From the cell containing the given text, extract its center point as (x, y) coordinate. 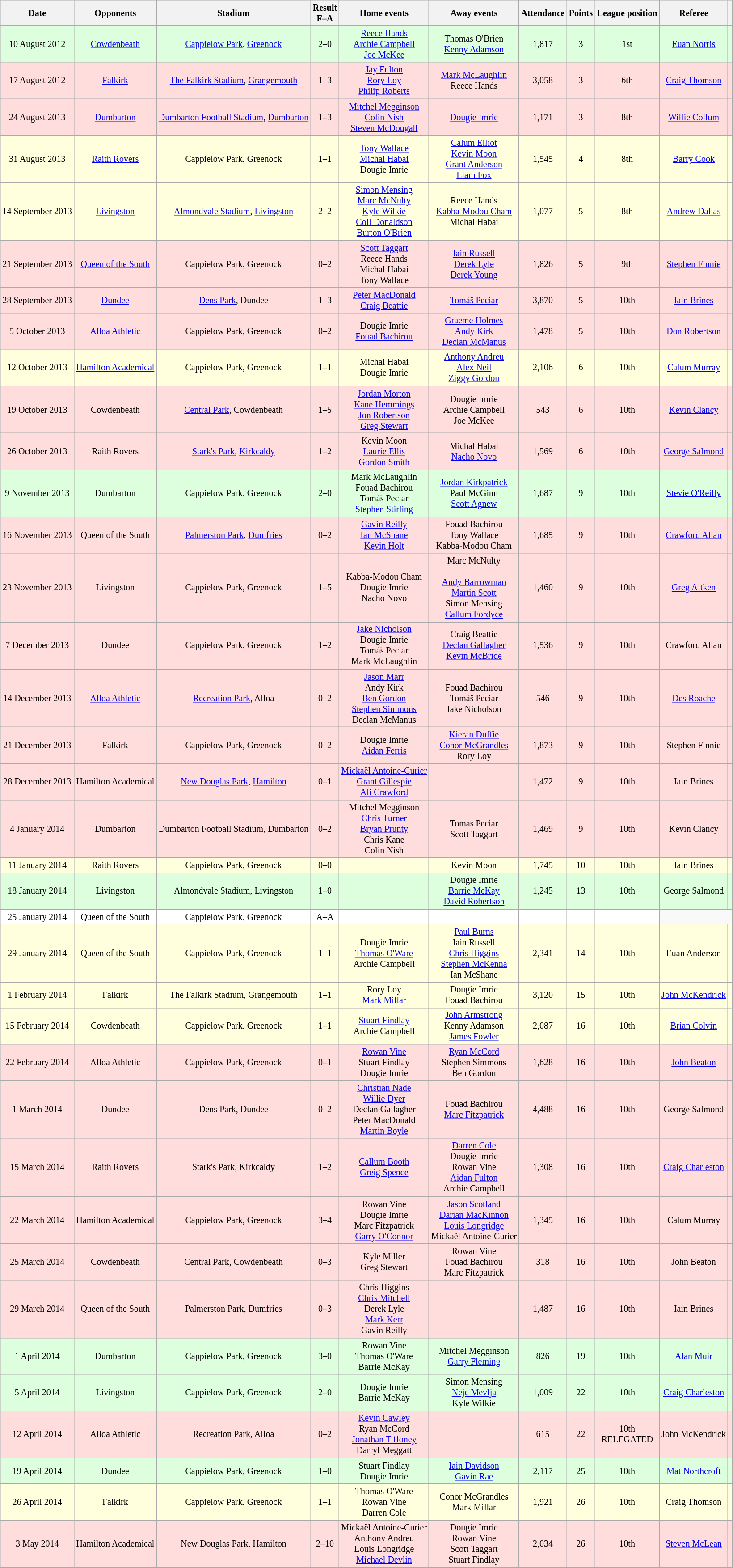
Don Robertson (694, 332)
Mark McLaughlin Fouad Bachirou Tomáš Peciar Stephen Stirling (384, 494)
Barry Cook (694, 159)
3–4 (325, 1220)
Euan Anderson (694, 954)
Conor McGrandles Mark Millar (474, 1502)
Fouad Bachirou Marc Fitzpatrick (474, 1110)
Rory Loy Mark Millar (384, 995)
Simon Mensing Marc McNulty Kyle Wilkie Coll Donaldson Burton O'Brien (384, 211)
Andrew Dallas (694, 211)
Thomas O'Ware Rowan Vine Darren Cole (384, 1502)
Mitchel Megginson Chris Turner Bryan Prunty Chris Kane Colin Nish (384, 829)
Gavin Reilly Ian McShane Kevin Holt (384, 535)
Mitchel Megginson Garry Fleming (474, 1356)
1,685 (543, 535)
Jordan Kirkpatrick Paul McGinn Scott Agnew (474, 494)
Mickaël Antoine-Curier Grant Gillespie Ali Crawford (384, 782)
23 November 2013 (38, 588)
1st (627, 45)
318 (543, 1262)
Date (38, 13)
Dougie Imrie Barrie McKay (384, 1393)
1,826 (543, 264)
Michal Habai Nacho Novo (474, 452)
543 (543, 410)
Stuart Findlay Archie Campbell (384, 1026)
Opponents (115, 13)
Steven McLean (694, 1544)
Mitchel Megginson Colin Nish Steven McDougall (384, 117)
5 April 2014 (38, 1393)
11 January 2014 (38, 865)
1,345 (543, 1220)
Marc McNulty Andy Barrowman Martin Scott Simon Mensing Callum Fordyce (474, 588)
28 December 2013 (38, 782)
24 August 2013 (38, 117)
29 March 2014 (38, 1309)
Jason Scotland Darian MacKinnon Louis Longridge Mickaël Antoine-Curier (474, 1220)
15 March 2014 (38, 1167)
12 April 2014 (38, 1435)
Home events (384, 13)
12 October 2013 (38, 368)
Willie Collum (694, 117)
1,478 (543, 332)
Alan Muir (694, 1356)
29 January 2014 (38, 954)
1,472 (543, 782)
0–0 (325, 865)
1 April 2014 (38, 1356)
1,569 (543, 452)
Dougie Imrie Rowan Vine Scott Taggart Stuart Findlay (474, 1544)
Kevin Moon Laurie Ellis Gordon Smith (384, 452)
14 December 2013 (38, 699)
League position (627, 13)
21 September 2013 (38, 264)
18 January 2014 (38, 891)
1,245 (543, 891)
Craig Beattie Declan Gallagher Kevin McBride (474, 646)
1,460 (543, 588)
1,536 (543, 646)
1,687 (543, 494)
2,106 (543, 368)
1,487 (543, 1309)
Fouad Bachirou Tomáš Peciar Jake Nicholson (474, 699)
2,034 (543, 1544)
14 September 2013 (38, 211)
1,921 (543, 1502)
4 (581, 159)
Scott Taggart Reece Hands Michal Habai Tony Wallace (384, 264)
Stevie O'Reilly (694, 494)
Mat Northcroft (694, 1471)
1,469 (543, 829)
25 January 2014 (38, 917)
3,120 (543, 995)
Anthony Andreu Alex Neil Ziggy Gordon (474, 368)
Calum Elliot Kevin Moon Grant Anderson Liam Fox (474, 159)
25 March 2014 (38, 1262)
2,117 (543, 1471)
9 November 2013 (38, 494)
Jason Marr Andy Kirk Ben Gordon Stephen Simmons Declan McManus (384, 699)
Peter MacDonald Craig Beattie (384, 301)
2–10 (325, 1544)
A–A (325, 917)
4,488 (543, 1110)
Tomáš Peciar (474, 301)
Rowan Vine Dougie Imrie Marc Fitzpatrick Garry O'Connor (384, 1220)
16 November 2013 (38, 535)
31 August 2013 (38, 159)
546 (543, 699)
Rowan Vine Fouad Bachirou Marc Fitzpatrick (474, 1262)
Dougie Imrie Barrie McKay David Robertson (474, 891)
22 March 2014 (38, 1220)
1,745 (543, 865)
10 (581, 865)
Greg Aitken (694, 588)
Michal Habai Dougie Imrie (384, 368)
25 (581, 1471)
Thomas O'Brien Kenny Adamson (474, 45)
2–2 (325, 211)
Points (581, 13)
Jake Nicholson Dougie Imrie Tomáš Peciar Mark McLaughlin (384, 646)
3 May 2014 (38, 1544)
826 (543, 1356)
Jordan Morton Kane Hemmings Jon Robertson Greg Stewart (384, 410)
Ryan McCord Stephen Simmons Ben Gordon (474, 1063)
John Armstrong Kenny Adamson James Fowler (474, 1026)
19 April 2014 (38, 1471)
1,817 (543, 45)
Jay Fulton Rory Loy Philip Roberts (384, 81)
Des Roache (694, 699)
Darren Cole Dougie Imrie Rowan Vine Aidan Fulton Archie Campbell (474, 1167)
10 August 2012 (38, 45)
3,058 (543, 81)
Graeme Holmes Andy Kirk Declan McManus (474, 332)
6th (627, 81)
1,628 (543, 1063)
Tomas Peciar Scott Taggart (474, 829)
Mark McLaughlin Reece Hands (474, 81)
Simon Mensing Nejc Mevlja Kyle Wilkie (474, 1393)
Christian Nadé Willie Dyer Declan Gallagher Peter MacDonald Martin Boyle (384, 1110)
17 August 2012 (38, 81)
Away events (474, 13)
Chris Higgins Chris Mitchell Derek Lyle Mark Kerr Gavin Reilly (384, 1309)
Dougie Imrie Aidan Ferris (384, 745)
14 (581, 954)
Brian Colvin (694, 1026)
15 (581, 995)
1,545 (543, 159)
19 (581, 1356)
Euan Norris (694, 45)
Kieran Duffie Conor McGrandles Rory Loy (474, 745)
1,009 (543, 1393)
21 December 2013 (38, 745)
Callum Booth Greig Spence (384, 1167)
Dougie Imrie Archie Campbell Joe McKee (474, 410)
Kyle Miller Greg Stewart (384, 1262)
Reece Hands Kabba-Modou Cham Michal Habai (474, 211)
Reece Hands Archie Campbell Joe McKee (384, 45)
Kevin Moon (474, 865)
Tony Wallace Michal Habai Dougie Imrie (384, 159)
Result F–A (325, 13)
Rowan Vine Thomas O'Ware Barrie McKay (384, 1356)
615 (543, 1435)
1 March 2014 (38, 1110)
1,171 (543, 117)
Iain Russell Derek Lyle Derek Young (474, 264)
3,870 (543, 301)
26 April 2014 (38, 1502)
Stadium (233, 13)
Dougie Imrie Thomas O'Ware Archie Campbell (384, 954)
28 September 2013 (38, 301)
Kabba-Modou Cham Dougie Imrie Nacho Novo (384, 588)
Referee (694, 13)
9th (627, 264)
7 December 2013 (38, 646)
15 February 2014 (38, 1026)
Iain Davidson Gavin Rae (474, 1471)
Stuart Findlay Dougie Imrie (384, 1471)
19 October 2013 (38, 410)
Kevin Cawley Ryan McCord Jonathan Tiffoney Darryl Meggatt (384, 1435)
1,873 (543, 745)
Mickaël Antoine-Curier Anthony Andreu Louis Longridge Michael Devlin (384, 1544)
Rowan Vine Stuart Findlay Dougie Imrie (384, 1063)
1 February 2014 (38, 995)
26 October 2013 (38, 452)
10th RELEGATED (627, 1435)
1,308 (543, 1167)
22 February 2014 (38, 1063)
1,077 (543, 211)
3–0 (325, 1356)
4 January 2014 (38, 829)
Paul Burns Iain Russell Chris Higgins Stephen McKenna Ian McShane (474, 954)
Attendance (543, 13)
Fouad Bachirou Tony Wallace Kabba-Modou Cham (474, 535)
2,087 (543, 1026)
Dougie Imrie (474, 117)
13 (581, 891)
5 October 2013 (38, 332)
2,341 (543, 954)
